For the text-containing cell, return its midpoint in [x, y] coordinate format. 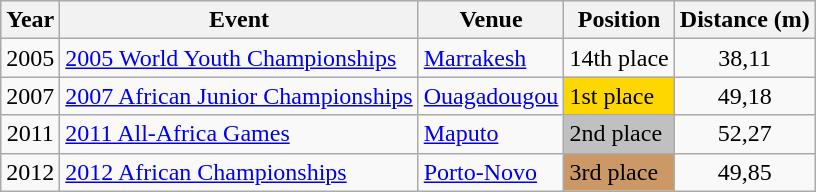
Position [619, 20]
2011 [30, 134]
2012 [30, 172]
Ouagadougou [491, 96]
2007 African Junior Championships [239, 96]
2nd place [619, 134]
49,85 [744, 172]
38,11 [744, 58]
52,27 [744, 134]
1st place [619, 96]
Year [30, 20]
Marrakesh [491, 58]
2007 [30, 96]
Event [239, 20]
3rd place [619, 172]
2005 [30, 58]
Porto-Novo [491, 172]
14th place [619, 58]
2011 All-Africa Games [239, 134]
Distance (m) [744, 20]
2012 African Championships [239, 172]
49,18 [744, 96]
2005 World Youth Championships [239, 58]
Venue [491, 20]
Maputo [491, 134]
